Return the [X, Y] coordinate for the center point of the cell that contains the specified text.  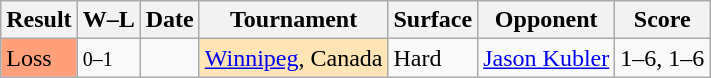
Result [39, 20]
Winnipeg, Canada [294, 58]
Date [170, 20]
Jason Kubler [546, 58]
0–1 [108, 58]
Hard [433, 58]
Opponent [546, 20]
Score [662, 20]
Surface [433, 20]
1–6, 1–6 [662, 58]
Loss [39, 58]
Tournament [294, 20]
W–L [108, 20]
